Find where the given text appears and provide that cell's center as (x, y) coordinate. 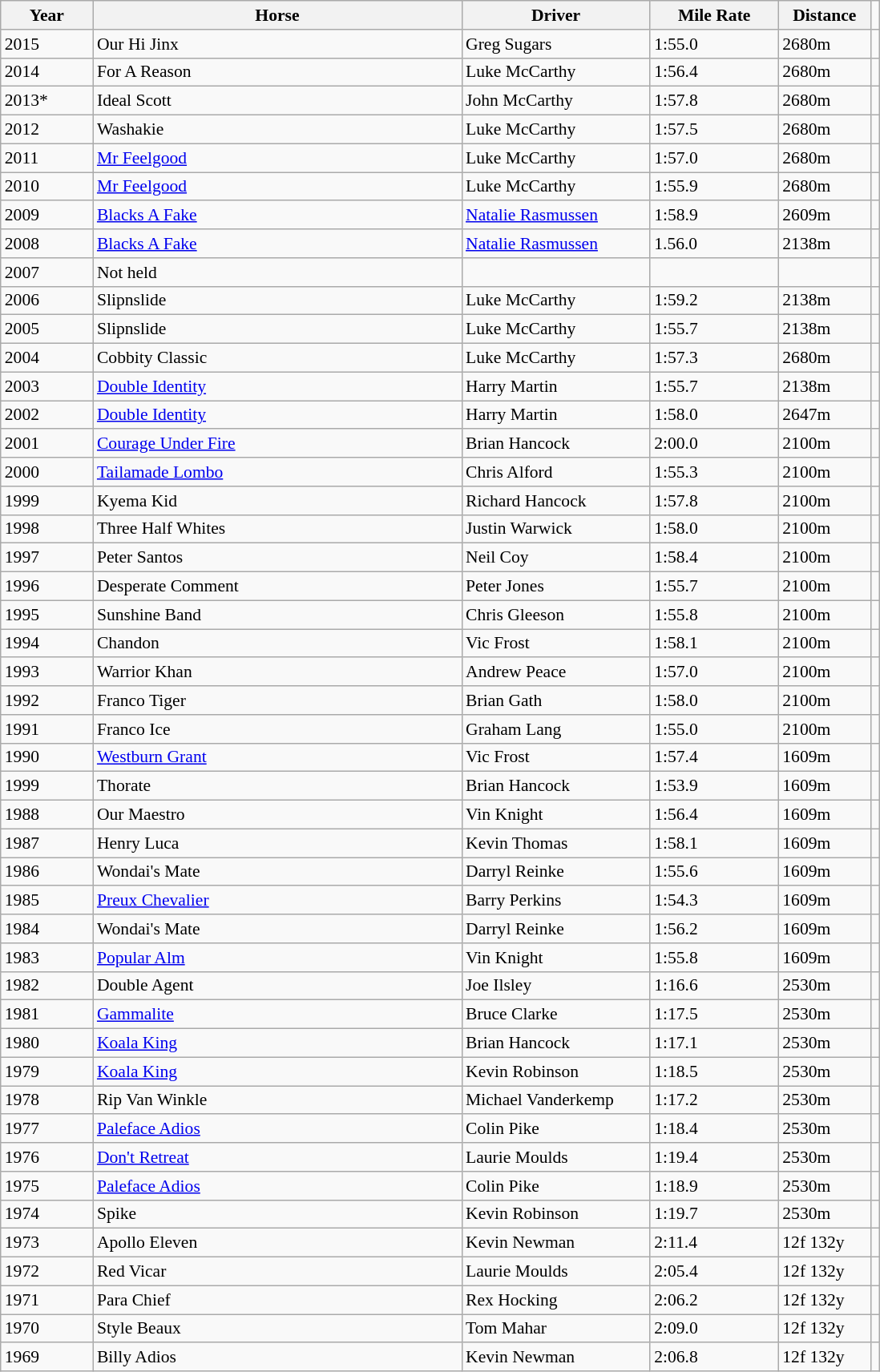
Sunshine Band (277, 615)
1983 (46, 958)
Double Agent (277, 986)
2000 (46, 472)
Preux Chevalier (277, 901)
1991 (46, 729)
Kevin Thomas (556, 843)
Our Hi Jinx (277, 44)
1:17.2 (714, 1100)
Courage Under Fire (277, 444)
Washakie (277, 130)
1:19.4 (714, 1157)
Kyema Kid (277, 501)
2012 (46, 130)
Michael Vanderkemp (556, 1100)
Red Vicar (277, 1272)
Thorate (277, 786)
Franco Ice (277, 729)
1997 (46, 558)
2007 (46, 272)
Neil Coy (556, 558)
2013* (46, 101)
Gammalite (277, 1015)
1988 (46, 815)
1:18.4 (714, 1129)
Ideal Scott (277, 101)
Popular Alm (277, 958)
2:00.0 (714, 444)
Billy Adios (277, 1358)
1:55.3 (714, 472)
Not held (277, 272)
1:17.5 (714, 1015)
1978 (46, 1100)
1:57.5 (714, 130)
1:55.9 (714, 187)
2:09.0 (714, 1329)
Peter Jones (556, 587)
Westburn Grant (277, 757)
Tailamade Lombo (277, 472)
1:17.1 (714, 1043)
1992 (46, 700)
John McCarthy (556, 101)
1:16.6 (714, 986)
1981 (46, 1015)
1970 (46, 1329)
Desperate Comment (277, 587)
Henry Luca (277, 843)
2001 (46, 444)
Style Beaux (277, 1329)
Mile Rate (714, 15)
Para Chief (277, 1300)
Year (46, 15)
2:06.8 (714, 1358)
Distance (824, 15)
Andrew Peace (556, 672)
1:18.9 (714, 1186)
Chandon (277, 644)
Bruce Clarke (556, 1015)
1975 (46, 1186)
Cobbity Classic (277, 358)
Chris Alford (556, 472)
1:58.4 (714, 558)
Don't Retreat (277, 1157)
Three Half Whites (277, 529)
1969 (46, 1358)
2:11.4 (714, 1243)
1977 (46, 1129)
2609m (824, 216)
2010 (46, 187)
1:53.9 (714, 786)
1993 (46, 672)
1971 (46, 1300)
Peter Santos (277, 558)
2011 (46, 158)
2003 (46, 386)
Richard Hancock (556, 501)
1:57.3 (714, 358)
1976 (46, 1157)
2:05.4 (714, 1272)
1990 (46, 757)
Joe Ilsley (556, 986)
Our Maestro (277, 815)
1986 (46, 872)
1974 (46, 1214)
1:55.6 (714, 872)
1:54.3 (714, 901)
1.56.0 (714, 244)
Driver (556, 15)
Chris Gleeson (556, 615)
1984 (46, 929)
1987 (46, 843)
1:19.7 (714, 1214)
2015 (46, 44)
2:06.2 (714, 1300)
Spike (277, 1214)
2005 (46, 329)
Rip Van Winkle (277, 1100)
1979 (46, 1071)
1980 (46, 1043)
Tom Mahar (556, 1329)
2009 (46, 216)
1:56.2 (714, 929)
1:58.9 (714, 216)
1972 (46, 1272)
1985 (46, 901)
1:59.2 (714, 301)
Justin Warwick (556, 529)
1:18.5 (714, 1071)
Rex Hocking (556, 1300)
Graham Lang (556, 729)
2647m (824, 415)
For A Reason (277, 72)
Franco Tiger (277, 700)
2004 (46, 358)
Barry Perkins (556, 901)
1994 (46, 644)
Warrior Khan (277, 672)
2002 (46, 415)
1:57.4 (714, 757)
Apollo Eleven (277, 1243)
1996 (46, 587)
2008 (46, 244)
Greg Sugars (556, 44)
2014 (46, 72)
Brian Gath (556, 700)
2006 (46, 301)
1995 (46, 615)
1973 (46, 1243)
1998 (46, 529)
Horse (277, 15)
1982 (46, 986)
